Identify which cell holds the provided text, then report its (X, Y) central coordinate. 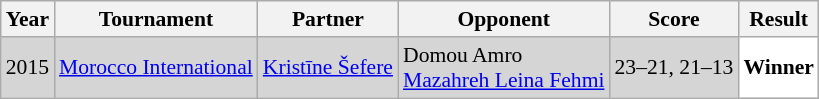
2015 (28, 68)
Morocco International (156, 68)
Kristīne Šefere (328, 68)
Domou Amro Mazahreh Leina Fehmi (504, 68)
Year (28, 19)
Winner (778, 68)
Result (778, 19)
23–21, 21–13 (674, 68)
Opponent (504, 19)
Partner (328, 19)
Tournament (156, 19)
Score (674, 19)
